Search for the cell housing the specified text and yield its [x, y] center coordinate. 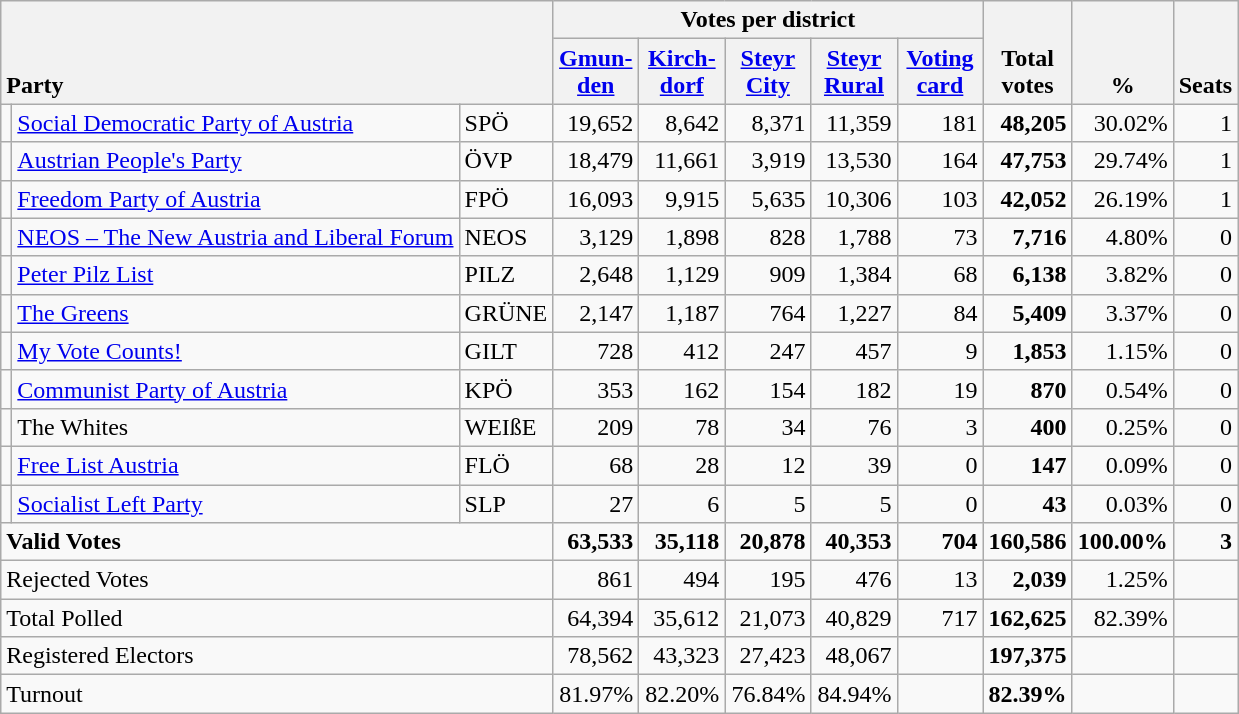
7,716 [1028, 237]
353 [596, 389]
SLP [506, 503]
KPÖ [506, 389]
476 [854, 580]
412 [682, 351]
27,423 [768, 656]
197,375 [1028, 656]
Kirch-dorf [682, 72]
2,648 [596, 275]
40,829 [854, 618]
100.00% [1122, 542]
195 [768, 580]
19 [940, 389]
494 [682, 580]
30.02% [1122, 123]
909 [768, 275]
64,394 [596, 618]
29.74% [1122, 161]
PILZ [506, 275]
162 [682, 389]
Social Democratic Party of Austria [236, 123]
81.97% [596, 694]
47,753 [1028, 161]
Turnout [277, 694]
247 [768, 351]
63,533 [596, 542]
The Whites [236, 427]
Rejected Votes [277, 580]
43 [1028, 503]
GRÜNE [506, 313]
181 [940, 123]
1,898 [682, 237]
20,878 [768, 542]
6,138 [1028, 275]
84 [940, 313]
1.15% [1122, 351]
34 [768, 427]
828 [768, 237]
Free List Austria [236, 465]
Communist Party of Austria [236, 389]
861 [596, 580]
11,661 [682, 161]
FPÖ [506, 199]
0.03% [1122, 503]
162,625 [1028, 618]
182 [854, 389]
870 [1028, 389]
400 [1028, 427]
457 [854, 351]
1,187 [682, 313]
Valid Votes [277, 542]
728 [596, 351]
Socialist Left Party [236, 503]
19,652 [596, 123]
5,409 [1028, 313]
35,118 [682, 542]
13 [940, 580]
10,306 [854, 199]
3,919 [768, 161]
1,788 [854, 237]
GILT [506, 351]
84.94% [854, 694]
48,067 [854, 656]
0.09% [1122, 465]
2,039 [1028, 580]
76.84% [768, 694]
82.20% [682, 694]
Votingcard [940, 72]
Party [277, 52]
ÖVP [506, 161]
18,479 [596, 161]
SteyrCity [768, 72]
4.80% [1122, 237]
SPÖ [506, 123]
Peter Pilz List [236, 275]
9,915 [682, 199]
209 [596, 427]
164 [940, 161]
NEOS – The New Austria and Liberal Forum [236, 237]
3.82% [1122, 275]
Freedom Party of Austria [236, 199]
160,586 [1028, 542]
78 [682, 427]
My Vote Counts! [236, 351]
1.25% [1122, 580]
Votes per district [768, 20]
39 [854, 465]
% [1122, 52]
Totalvotes [1028, 52]
12 [768, 465]
FLÖ [506, 465]
78,562 [596, 656]
42,052 [1028, 199]
76 [854, 427]
27 [596, 503]
3.37% [1122, 313]
764 [768, 313]
Total Polled [277, 618]
28 [682, 465]
717 [940, 618]
WEIßE [506, 427]
154 [768, 389]
1,853 [1028, 351]
The Greens [236, 313]
2,147 [596, 313]
Seats [1205, 52]
8,371 [768, 123]
Austrian People's Party [236, 161]
9 [940, 351]
Registered Electors [277, 656]
103 [940, 199]
NEOS [506, 237]
1,129 [682, 275]
Gmun-den [596, 72]
1,384 [854, 275]
1,227 [854, 313]
26.19% [1122, 199]
8,642 [682, 123]
16,093 [596, 199]
13,530 [854, 161]
40,353 [854, 542]
6 [682, 503]
48,205 [1028, 123]
5,635 [768, 199]
147 [1028, 465]
0.25% [1122, 427]
11,359 [854, 123]
0.54% [1122, 389]
43,323 [682, 656]
3,129 [596, 237]
73 [940, 237]
704 [940, 542]
35,612 [682, 618]
SteyrRural [854, 72]
21,073 [768, 618]
